Find where the given text appears and provide that cell's center as [x, y] coordinate. 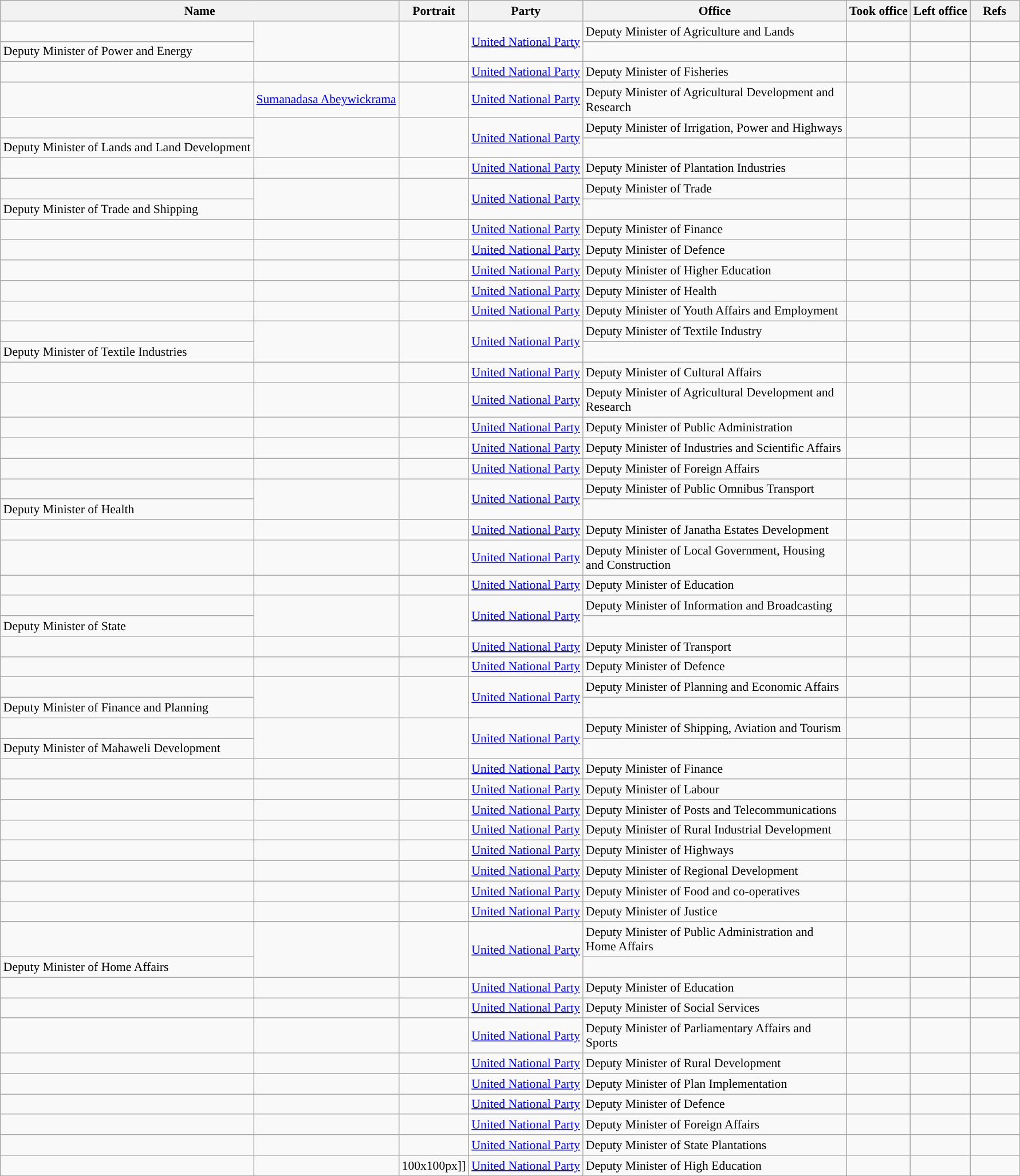
Deputy Minister of Food and co-operatives [715, 891]
Deputy Minister of Rural Industrial Development [715, 830]
Name [200, 11]
Deputy Minister of Agriculture and Lands [715, 32]
Deputy Minister of Justice [715, 912]
Refs [994, 11]
Deputy Minister of Plantation Industries [715, 168]
Deputy Minister of Mahaweli Development [127, 749]
Deputy Minister of Plan Implementation [715, 1084]
Deputy Minister of Higher Education [715, 270]
Deputy Minister of Planning and Economic Affairs [715, 687]
Portrait [434, 11]
Deputy Minister of Public Omnibus Transport [715, 489]
Deputy Minister of Industries and Scientific Affairs [715, 449]
Deputy Minister of Public Administration and Home Affairs [715, 939]
Deputy Minister of High Education [715, 1166]
Office [715, 11]
Deputy Minister of Trade and Shipping [127, 209]
Deputy Minister of Youth Affairs and Employment [715, 311]
Sumanadasa Abeywickrama [326, 100]
Deputy Minister of Transport [715, 647]
100x100px]] [434, 1166]
Deputy Minister of Labour [715, 789]
Deputy Minister of Janatha Estates Development [715, 530]
Left office [940, 11]
Deputy Minister of Public Administration [715, 428]
Deputy Minister of Power and Energy [127, 52]
Deputy Minister of Textile Industries [127, 352]
Deputy Minister of Trade [715, 189]
Deputy Minister of Irrigation, Power and Highways [715, 128]
Party [526, 11]
Deputy Minister of Rural Development [715, 1064]
Deputy Minister of Lands and Land Development [127, 148]
Deputy Minister of Shipping, Aviation and Tourism [715, 728]
Deputy Minister of Highways [715, 851]
Deputy Minister of Finance and Planning [127, 708]
Deputy Minister of Fisheries [715, 72]
Took office [879, 11]
Deputy Minister of Textile Industry [715, 332]
Deputy Minister of Cultural Affairs [715, 372]
Deputy Minister of Posts and Telecommunications [715, 810]
Deputy Minister of Regional Development [715, 871]
Deputy Minister of Social Services [715, 1008]
Deputy Minister of State [127, 626]
Deputy Minister of State Plantations [715, 1145]
Deputy Minister of Local Government, Housing and Construction [715, 558]
Deputy Minister of Information and Broadcasting [715, 606]
Deputy Minister of Home Affairs [127, 967]
Deputy Minister of Parliamentary Affairs and Sports [715, 1036]
